Determine the [X, Y] coordinate at the center of the cell enclosing the given text.  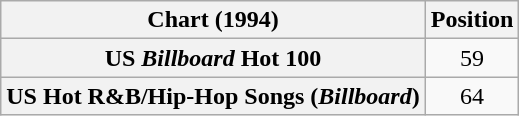
59 [472, 58]
Position [472, 20]
US Hot R&B/Hip-Hop Songs (Billboard) [213, 96]
64 [472, 96]
Chart (1994) [213, 20]
US Billboard Hot 100 [213, 58]
